From the cell containing the given text, extract its center point as [X, Y] coordinate. 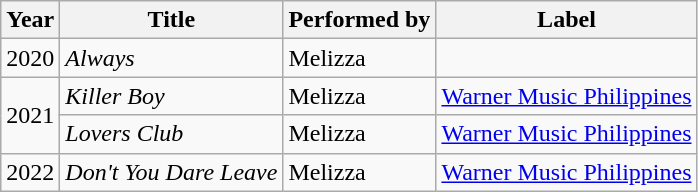
Killer Boy [172, 96]
Label [566, 20]
Year [30, 20]
2020 [30, 58]
2021 [30, 115]
Always [172, 58]
Performed by [360, 20]
Lovers Club [172, 134]
Don't You Dare Leave [172, 172]
Title [172, 20]
2022 [30, 172]
